Find where the given text appears and provide that cell's center as [x, y] coordinate. 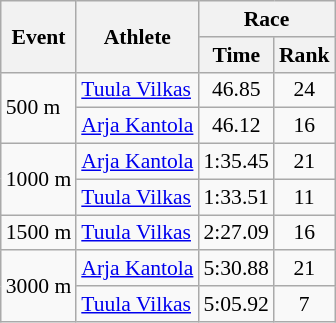
Time [236, 55]
7 [304, 304]
Race [266, 19]
11 [304, 197]
46.12 [236, 126]
Event [38, 36]
1500 m [38, 233]
1000 m [38, 180]
2:27.09 [236, 233]
Rank [304, 55]
500 m [38, 108]
1:33.51 [236, 197]
5:30.88 [236, 269]
3000 m [38, 286]
Athlete [137, 36]
24 [304, 90]
46.85 [236, 90]
1:35.45 [236, 162]
5:05.92 [236, 304]
